Output the (X, Y) coordinate of the center of the cell containing the given text.  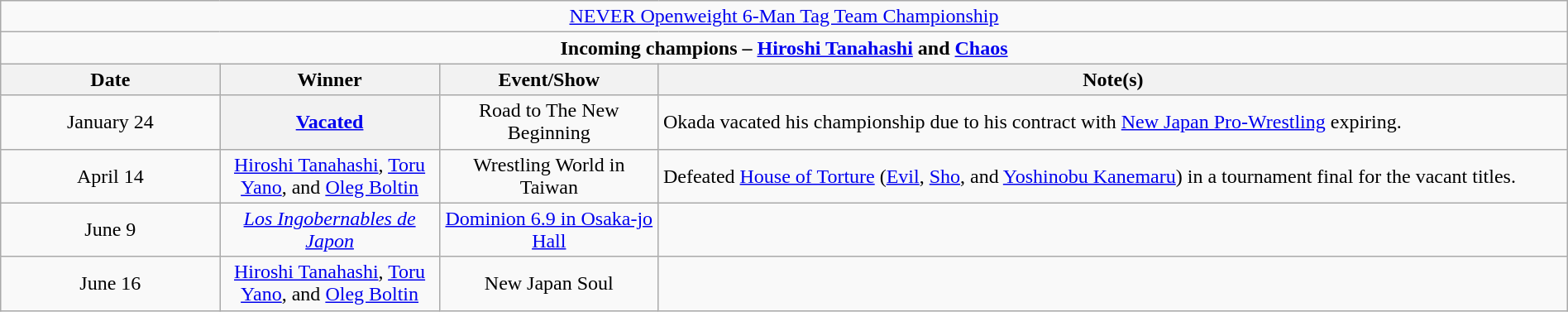
Road to The New Beginning (549, 122)
Los Ingobernables de Japon (329, 230)
June 9 (111, 230)
Vacated (329, 122)
January 24 (111, 122)
Winner (329, 79)
Note(s) (1113, 79)
Okada vacated his championship due to his contract with New Japan Pro-Wrestling expiring. (1113, 122)
Incoming champions – Hiroshi Tanahashi and Chaos (784, 48)
Dominion 6.9 in Osaka-jo Hall (549, 230)
April 14 (111, 175)
New Japan Soul (549, 283)
Wrestling World in Taiwan (549, 175)
Event/Show (549, 79)
June 16 (111, 283)
NEVER Openweight 6-Man Tag Team Championship (784, 17)
Date (111, 79)
Defeated House of Torture (Evil, Sho, and Yoshinobu Kanemaru) in a tournament final for the vacant titles. (1113, 175)
